Detect which cell encompasses the target text, then output its [X, Y] center coordinate. 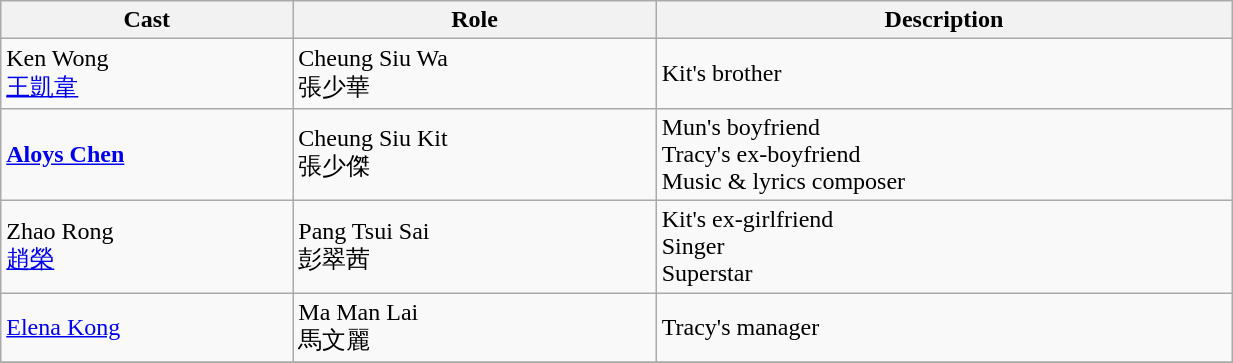
Ma Man Lai馬文麗 [474, 327]
Elena Kong [147, 327]
Ken Wong王凱韋 [147, 74]
Cheung Siu Kit張少傑 [474, 154]
Pang Tsui Sai彭翠茜 [474, 246]
Role [474, 20]
Description [944, 20]
Cheung Siu Wa張少華 [474, 74]
Cast [147, 20]
Kit's ex-girlfriendSingerSuperstar [944, 246]
Kit's brother [944, 74]
Mun's boyfriendTracy's ex-boyfriendMusic & lyrics composer [944, 154]
Aloys Chen [147, 154]
Tracy's manager [944, 327]
Zhao Rong趙榮 [147, 246]
